Determine the (X, Y) coordinate at the center of the cell enclosing the given text.  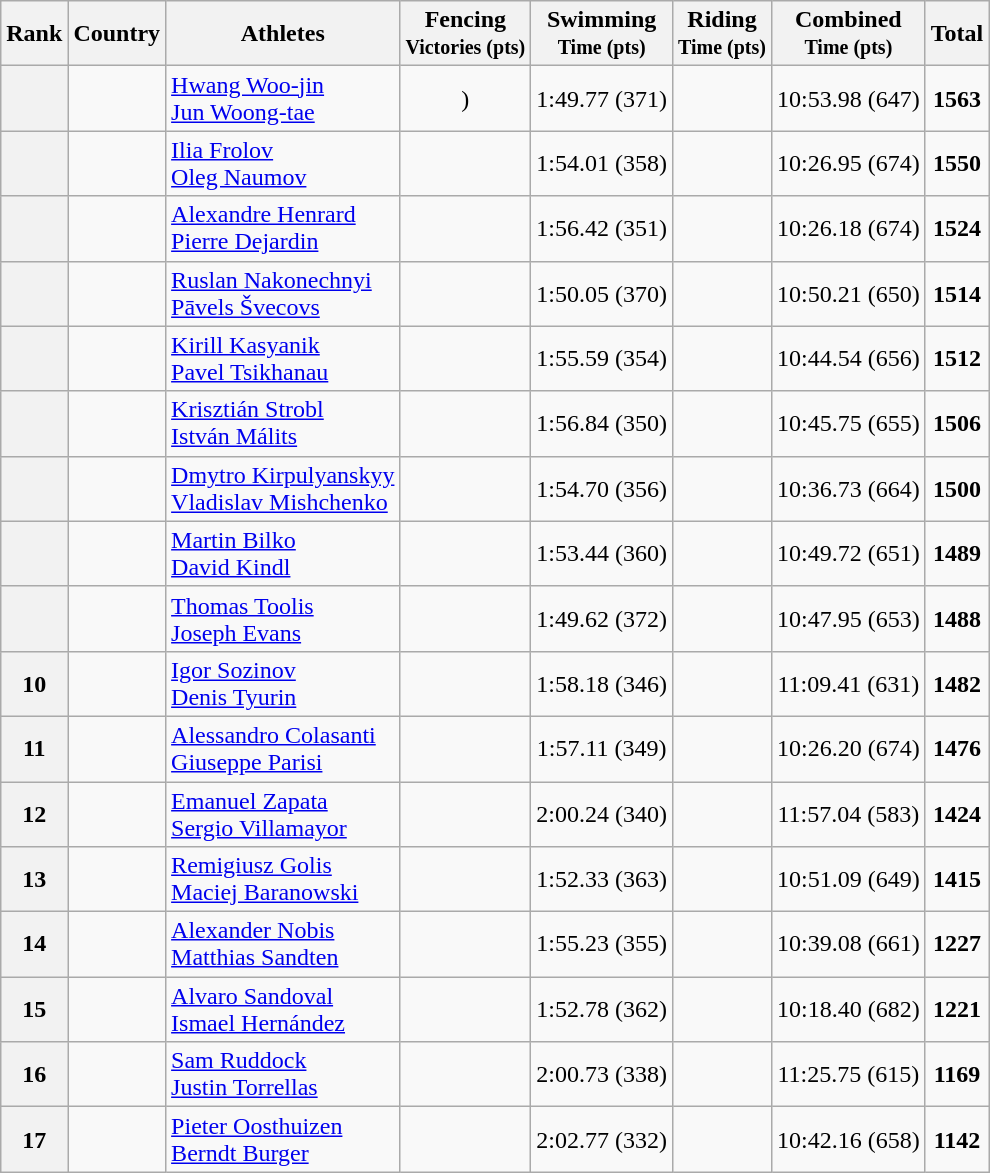
1:56.42 (351) (602, 228)
1:57.11 (349) (602, 748)
Alexandre HenrardPierre Dejardin (283, 228)
1:49.77 (371) (602, 98)
Krisztián StroblIstván Málits (283, 424)
1:54.01 (358) (602, 164)
1169 (957, 1074)
Pieter OosthuizenBerndt Burger (283, 1140)
1524 (957, 228)
Sam RuddockJustin Torrellas (283, 1074)
1550 (957, 164)
Ilia FrolovOleg Naumov (283, 164)
1:52.33 (363) (602, 880)
11:09.41 (631) (848, 684)
Igor SozinovDenis Tyurin (283, 684)
10:45.75 (655) (848, 424)
11 (34, 748)
Swimming Time (pts) (602, 34)
Hwang Woo-jinJun Woong-tae (283, 98)
Country (117, 34)
1:56.84 (350) (602, 424)
10 (34, 684)
1:54.70 (356) (602, 488)
1500 (957, 488)
Rank (34, 34)
Alexander NobisMatthias Sandten (283, 944)
1512 (957, 358)
Alessandro ColasantiGiuseppe Parisi (283, 748)
1227 (957, 944)
10:39.08 (661) (848, 944)
1:58.18 (346) (602, 684)
Riding Time (pts) (722, 34)
1489 (957, 554)
Athletes (283, 34)
10:42.16 (658) (848, 1140)
10:44.54 (656) (848, 358)
1482 (957, 684)
1488 (957, 618)
10:47.95 (653) (848, 618)
1506 (957, 424)
1221 (957, 1010)
1476 (957, 748)
Combined Time (pts) (848, 34)
Fencing Victories (pts) (466, 34)
1:55.23 (355) (602, 944)
Remigiusz GolisMaciej Baranowski (283, 880)
Kirill KasyanikPavel Tsikhanau (283, 358)
Dmytro KirpulyanskyyVladislav Mishchenko (283, 488)
10:26.18 (674) (848, 228)
11:57.04 (583) (848, 814)
17 (34, 1140)
10:26.20 (674) (848, 748)
10:36.73 (664) (848, 488)
10:18.40 (682) (848, 1010)
1142 (957, 1140)
1:55.59 (354) (602, 358)
1514 (957, 294)
12 (34, 814)
10:53.98 (647) (848, 98)
Emanuel ZapataSergio Villamayor (283, 814)
2:00.24 (340) (602, 814)
1:52.78 (362) (602, 1010)
10:49.72 (651) (848, 554)
Alvaro SandovalIsmael Hernández (283, 1010)
15 (34, 1010)
10:51.09 (649) (848, 880)
10:26.95 (674) (848, 164)
) (466, 98)
1:49.62 (372) (602, 618)
2:02.77 (332) (602, 1140)
1:50.05 (370) (602, 294)
Thomas ToolisJoseph Evans (283, 618)
1415 (957, 880)
1:53.44 (360) (602, 554)
Total (957, 34)
11:25.75 (615) (848, 1074)
13 (34, 880)
1563 (957, 98)
Ruslan NakonechnyiPāvels Švecovs (283, 294)
10:50.21 (650) (848, 294)
16 (34, 1074)
1424 (957, 814)
2:00.73 (338) (602, 1074)
14 (34, 944)
Martin BilkoDavid Kindl (283, 554)
